For the text-containing cell, return its midpoint in [X, Y] coordinate format. 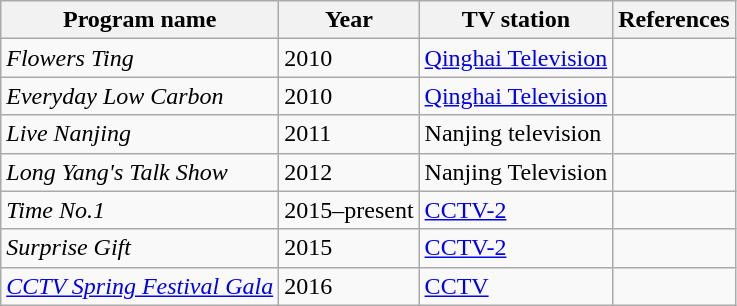
Time No.1 [140, 210]
Surprise Gift [140, 248]
2016 [349, 286]
References [674, 20]
Long Yang's Talk Show [140, 172]
2011 [349, 134]
Flowers Ting [140, 58]
Year [349, 20]
CCTV Spring Festival Gala [140, 286]
Nanjing television [516, 134]
2012 [349, 172]
2015 [349, 248]
Nanjing Television [516, 172]
Live Nanjing [140, 134]
Program name [140, 20]
TV station [516, 20]
CCTV [516, 286]
Everyday Low Carbon [140, 96]
2015–present [349, 210]
